Pinpoint the cell where the given text exists, returning its [x, y] midpoint coordinate. 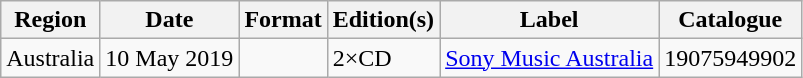
Edition(s) [383, 20]
Catalogue [730, 20]
10 May 2019 [170, 58]
2×CD [383, 58]
Sony Music Australia [550, 58]
19075949902 [730, 58]
Date [170, 20]
Region [50, 20]
Format [283, 20]
Australia [50, 58]
Label [550, 20]
